Return (X, Y) of the center of cell containing provided text 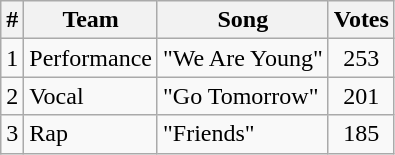
Rap (91, 134)
Vocal (91, 96)
# (12, 20)
"Friends" (242, 134)
Song (242, 20)
201 (361, 96)
185 (361, 134)
3 (12, 134)
2 (12, 96)
Team (91, 20)
"Go Tomorrow" (242, 96)
Performance (91, 58)
"We Are Young" (242, 58)
Votes (361, 20)
253 (361, 58)
1 (12, 58)
